Locate the cell with the specified text and output its [x, y] center coordinate. 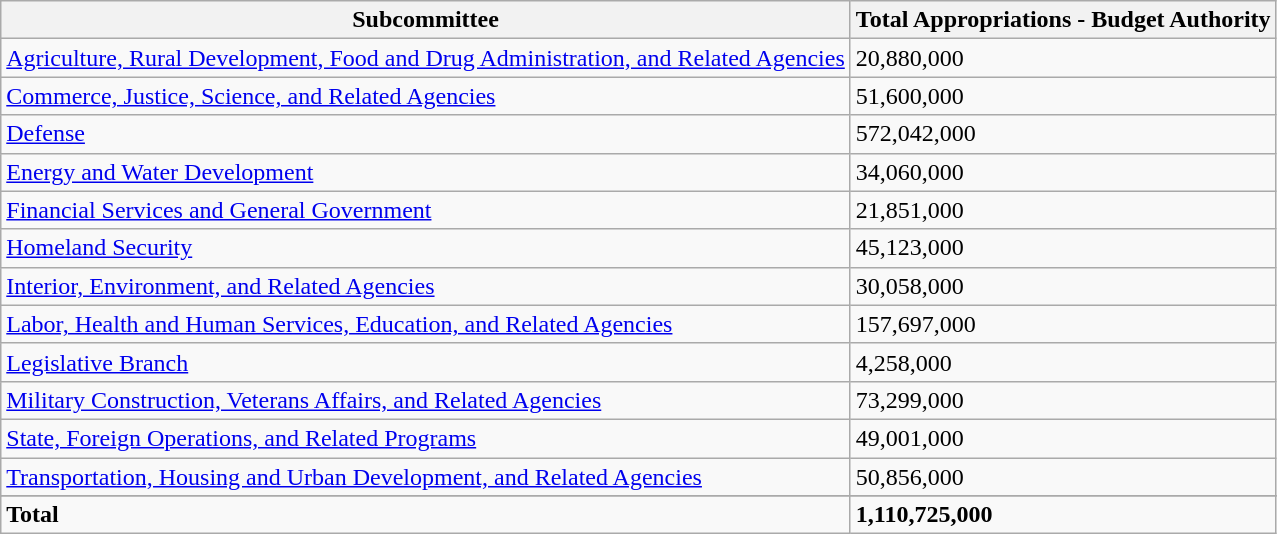
51,600,000 [1063, 96]
State, Foreign Operations, and Related Programs [426, 438]
21,851,000 [1063, 210]
50,856,000 [1063, 477]
Total Appropriations - Budget Authority [1063, 20]
20,880,000 [1063, 58]
Total [426, 515]
Subcommittee [426, 20]
Legislative Branch [426, 362]
30,058,000 [1063, 286]
572,042,000 [1063, 134]
Defense [426, 134]
Labor, Health and Human Services, Education, and Related Agencies [426, 324]
45,123,000 [1063, 248]
Agriculture, Rural Development, Food and Drug Administration, and Related Agencies [426, 58]
1,110,725,000 [1063, 515]
73,299,000 [1063, 400]
49,001,000 [1063, 438]
Commerce, Justice, Science, and Related Agencies [426, 96]
34,060,000 [1063, 172]
Transportation, Housing and Urban Development, and Related Agencies [426, 477]
Military Construction, Veterans Affairs, and Related Agencies [426, 400]
4,258,000 [1063, 362]
Energy and Water Development [426, 172]
Financial Services and General Government [426, 210]
Homeland Security [426, 248]
Interior, Environment, and Related Agencies [426, 286]
157,697,000 [1063, 324]
